Return [x, y] of the center of cell containing provided text 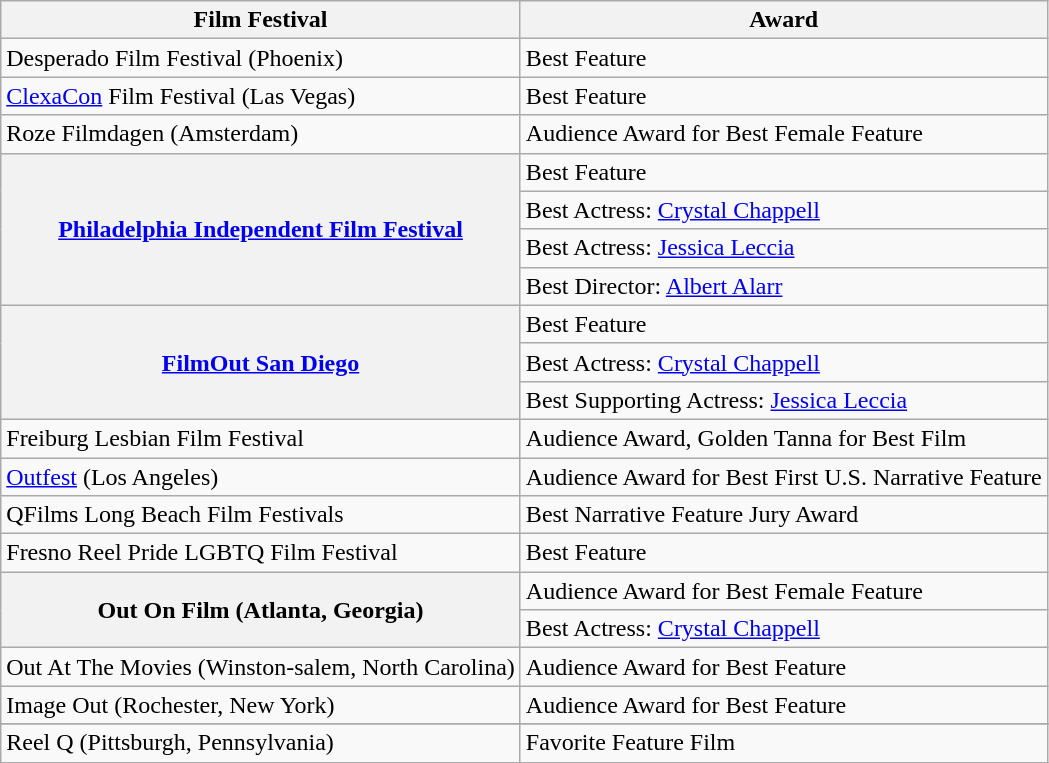
Best Narrative Feature Jury Award [784, 515]
Freiburg Lesbian Film Festival [261, 438]
Desperado Film Festival (Phoenix) [261, 58]
Philadelphia Independent Film Festival [261, 229]
Reel Q (Pittsburgh, Pennsylvania) [261, 743]
Award [784, 20]
Best Supporting Actress: Jessica Leccia [784, 400]
ClexaCon Film Festival (Las Vegas) [261, 96]
Favorite Feature Film [784, 743]
Out At The Movies (Winston-salem, North Carolina) [261, 667]
Audience Award for Best First U.S. Narrative Feature [784, 477]
Best Director: Albert Alarr [784, 286]
Best Actress: Jessica Leccia [784, 248]
Roze Filmdagen (Amsterdam) [261, 134]
QFilms Long Beach Film Festivals [261, 515]
FilmOut San Diego [261, 362]
Outfest (Los Angeles) [261, 477]
Film Festival [261, 20]
Audience Award, Golden Tanna for Best Film [784, 438]
Fresno Reel Pride LGBTQ Film Festival [261, 553]
Out On Film (Atlanta, Georgia) [261, 610]
Image Out (Rochester, New York) [261, 705]
